From the cell containing the given text, extract its center point as [X, Y] coordinate. 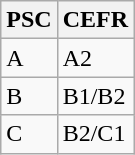
A2 [95, 58]
B1/B2 [95, 96]
PSC [29, 20]
B [29, 96]
A [29, 58]
CEFR [95, 20]
B2/C1 [95, 134]
C [29, 134]
